Extract the (X, Y) coordinate from the center of the cell holding the provided text.  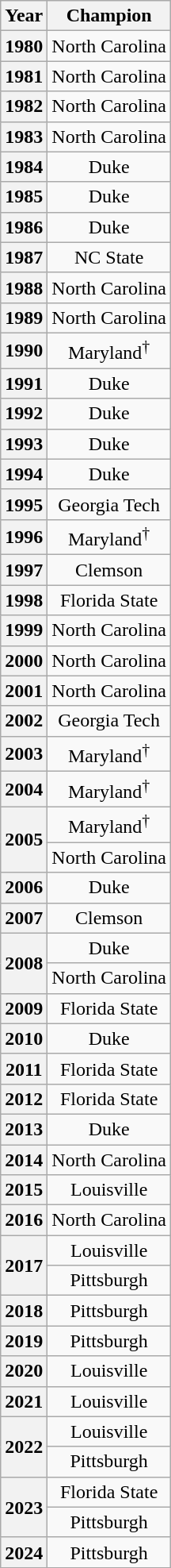
1998 (24, 600)
1997 (24, 570)
2010 (24, 1038)
2024 (24, 1552)
2018 (24, 1311)
2008 (24, 963)
2020 (24, 1371)
2004 (24, 789)
2017 (24, 1266)
1980 (24, 46)
2003 (24, 754)
2002 (24, 721)
1988 (24, 287)
2005 (24, 840)
1987 (24, 257)
2023 (24, 1507)
2022 (24, 1447)
2019 (24, 1341)
2007 (24, 918)
1996 (24, 537)
1992 (24, 414)
1991 (24, 383)
NC State (109, 257)
1985 (24, 197)
1981 (24, 76)
1986 (24, 227)
1983 (24, 137)
Champion (109, 16)
2016 (24, 1220)
Year (24, 16)
1999 (24, 630)
2009 (24, 1008)
1995 (24, 504)
1994 (24, 474)
2013 (24, 1129)
2015 (24, 1190)
1982 (24, 106)
2012 (24, 1099)
1984 (24, 167)
1989 (24, 318)
2000 (24, 661)
1993 (24, 444)
2011 (24, 1069)
2001 (24, 691)
2006 (24, 888)
2014 (24, 1160)
2021 (24, 1401)
1990 (24, 351)
